From the cell containing the given text, extract its center point as (x, y) coordinate. 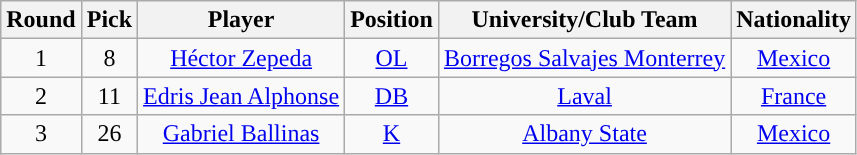
Position (392, 20)
Nationality (794, 20)
OL (392, 58)
11 (109, 96)
8 (109, 58)
1 (41, 58)
Gabriel Ballinas (242, 134)
Round (41, 20)
Pick (109, 20)
Edris Jean Alphonse (242, 96)
DB (392, 96)
Laval (584, 96)
K (392, 134)
Player (242, 20)
University/Club Team (584, 20)
2 (41, 96)
Borregos Salvajes Monterrey (584, 58)
Héctor Zepeda (242, 58)
3 (41, 134)
France (794, 96)
Albany State (584, 134)
26 (109, 134)
